Output the [X, Y] coordinate of the center of the cell containing the given text.  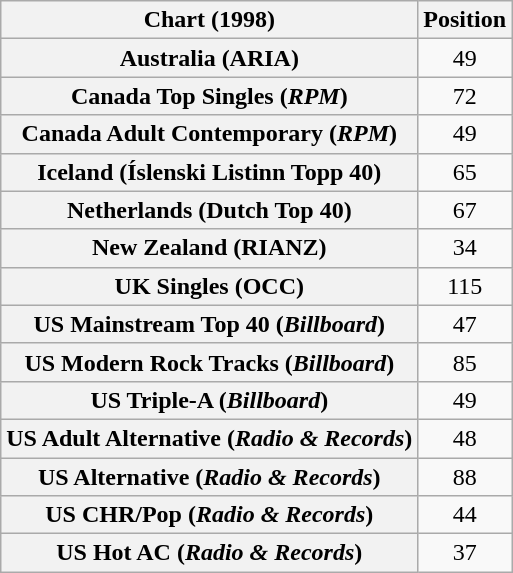
Australia (ARIA) [210, 58]
115 [465, 286]
Canada Adult Contemporary (RPM) [210, 134]
US Mainstream Top 40 (Billboard) [210, 324]
34 [465, 248]
US Modern Rock Tracks (Billboard) [210, 362]
48 [465, 438]
72 [465, 96]
Netherlands (Dutch Top 40) [210, 210]
Position [465, 20]
65 [465, 172]
44 [465, 515]
85 [465, 362]
67 [465, 210]
88 [465, 477]
UK Singles (OCC) [210, 286]
US CHR/Pop (Radio & Records) [210, 515]
37 [465, 553]
US Triple-A (Billboard) [210, 400]
Chart (1998) [210, 20]
Iceland (Íslenski Listinn Topp 40) [210, 172]
US Alternative (Radio & Records) [210, 477]
Canada Top Singles (RPM) [210, 96]
47 [465, 324]
New Zealand (RIANZ) [210, 248]
US Adult Alternative (Radio & Records) [210, 438]
US Hot AC (Radio & Records) [210, 553]
